Search for the cell housing the specified text and yield its (X, Y) center coordinate. 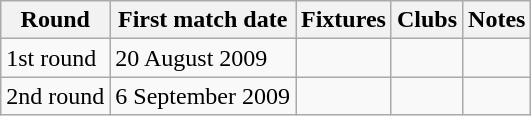
First match date (203, 20)
Round (56, 20)
Clubs (426, 20)
1st round (56, 58)
2nd round (56, 96)
Fixtures (344, 20)
20 August 2009 (203, 58)
Notes (497, 20)
6 September 2009 (203, 96)
